Determine the [x, y] coordinate at the center of the cell enclosing the given text.  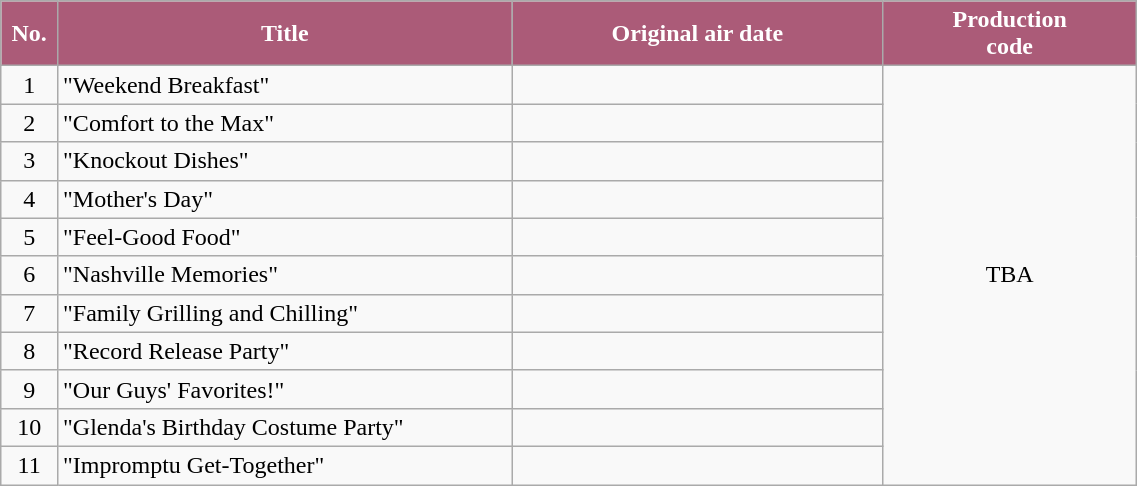
"Record Release Party" [285, 351]
Original air date [698, 34]
11 [30, 465]
"Knockout Dishes" [285, 161]
6 [30, 275]
TBA [1010, 276]
"Family Grilling and Chilling" [285, 313]
8 [30, 351]
1 [30, 85]
5 [30, 237]
10 [30, 427]
2 [30, 123]
"Feel-Good Food" [285, 237]
"Weekend Breakfast" [285, 85]
9 [30, 389]
3 [30, 161]
No. [30, 34]
"Nashville Memories" [285, 275]
"Glenda's Birthday Costume Party" [285, 427]
"Our Guys' Favorites!" [285, 389]
4 [30, 199]
"Impromptu Get-Together" [285, 465]
"Mother's Day" [285, 199]
7 [30, 313]
"Comfort to the Max" [285, 123]
Title [285, 34]
Productioncode [1010, 34]
